For the text-containing cell, return its midpoint in (x, y) coordinate format. 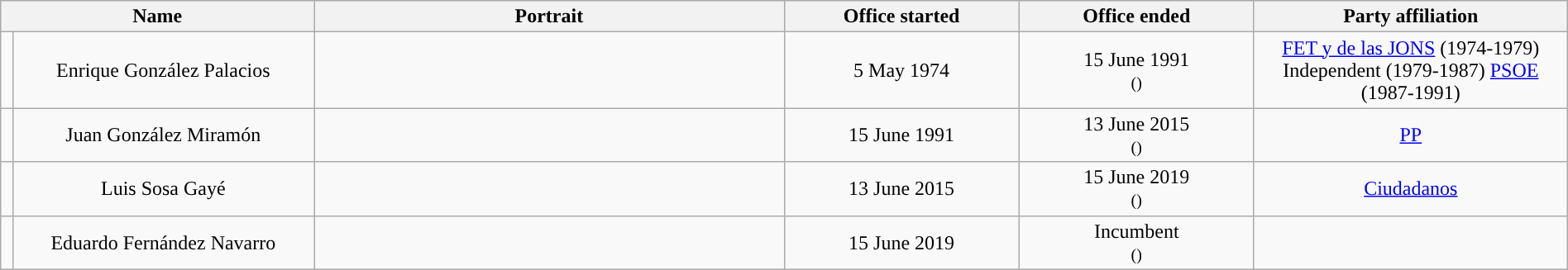
Name (157, 17)
Office ended (1136, 17)
13 June 2015 (901, 188)
15 June 2019 (901, 243)
Ciudadanos (1411, 188)
Eduardo Fernández Navarro (164, 243)
FET y de las JONS (1974-1979) Independent (1979-1987) PSOE (1987-1991) (1411, 70)
Enrique González Palacios (164, 70)
Office started (901, 17)
Party affiliation (1411, 17)
PP (1411, 135)
15 June 1991() (1136, 70)
Portrait (549, 17)
15 June 2019() (1136, 188)
Incumbent() (1136, 243)
5 May 1974 (901, 70)
Luis Sosa Gayé (164, 188)
15 June 1991 (901, 135)
13 June 2015() (1136, 135)
Juan González Miramón (164, 135)
